Provide the [X, Y] coordinate of the cell's center where the given text is located.  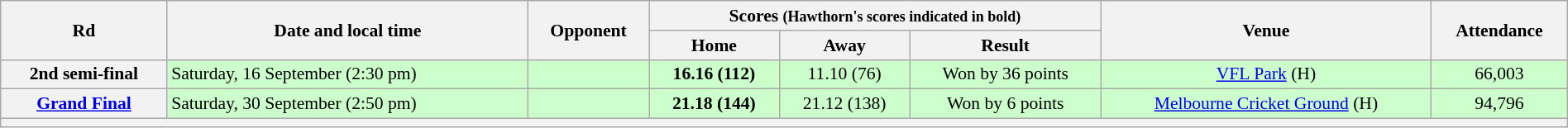
Scores (Hawthorn's scores indicated in bold) [875, 16]
Opponent [589, 30]
Away [844, 45]
Won by 6 points [1006, 104]
Rd [84, 30]
VFL Park (H) [1265, 74]
Won by 36 points [1006, 74]
Grand Final [84, 104]
2nd semi-final [84, 74]
Result [1006, 45]
Home [714, 45]
16.16 (112) [714, 74]
21.18 (144) [714, 104]
Saturday, 16 September (2:30 pm) [347, 74]
94,796 [1500, 104]
11.10 (76) [844, 74]
Venue [1265, 30]
66,003 [1500, 74]
Attendance [1500, 30]
Saturday, 30 September (2:50 pm) [347, 104]
Melbourne Cricket Ground (H) [1265, 104]
21.12 (138) [844, 104]
Date and local time [347, 30]
